Pinpoint the cell where the given text exists, returning its (x, y) midpoint coordinate. 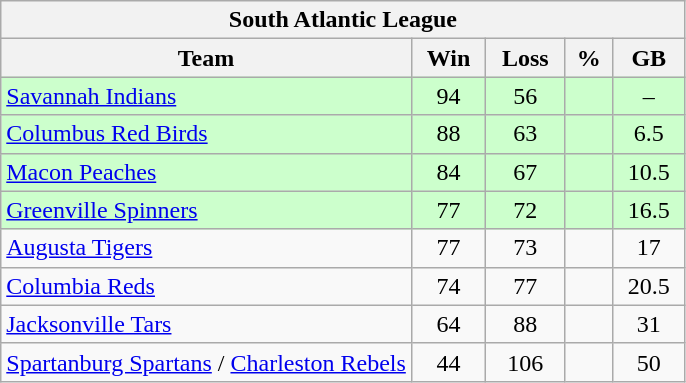
64 (448, 324)
Spartanburg Spartans / Charleston Rebels (206, 362)
Savannah Indians (206, 96)
63 (526, 134)
44 (448, 362)
10.5 (649, 172)
Augusta Tigers (206, 248)
73 (526, 248)
17 (649, 248)
31 (649, 324)
GB (649, 58)
72 (526, 210)
6.5 (649, 134)
Loss (526, 58)
67 (526, 172)
Greenville Spinners (206, 210)
Columbia Reds (206, 286)
16.5 (649, 210)
– (649, 96)
Team (206, 58)
106 (526, 362)
84 (448, 172)
Win (448, 58)
50 (649, 362)
56 (526, 96)
South Atlantic League (343, 20)
20.5 (649, 286)
% (589, 58)
Jacksonville Tars (206, 324)
74 (448, 286)
Macon Peaches (206, 172)
94 (448, 96)
Columbus Red Birds (206, 134)
